Return the (x, y) coordinate for the center point of the cell that contains the specified text.  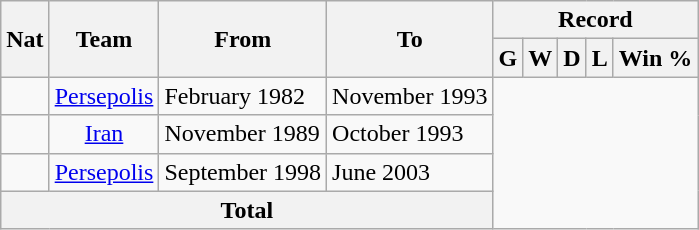
November 1993 (410, 96)
September 1998 (243, 172)
Iran (104, 134)
D (572, 58)
W (540, 58)
To (410, 39)
February 1982 (243, 96)
Record (596, 20)
Nat (25, 39)
Total (247, 210)
G (508, 58)
L (600, 58)
October 1993 (410, 134)
From (243, 39)
November 1989 (243, 134)
Win % (656, 58)
Team (104, 39)
June 2003 (410, 172)
